Extract the (x, y) coordinate from the center of the cell holding the provided text.  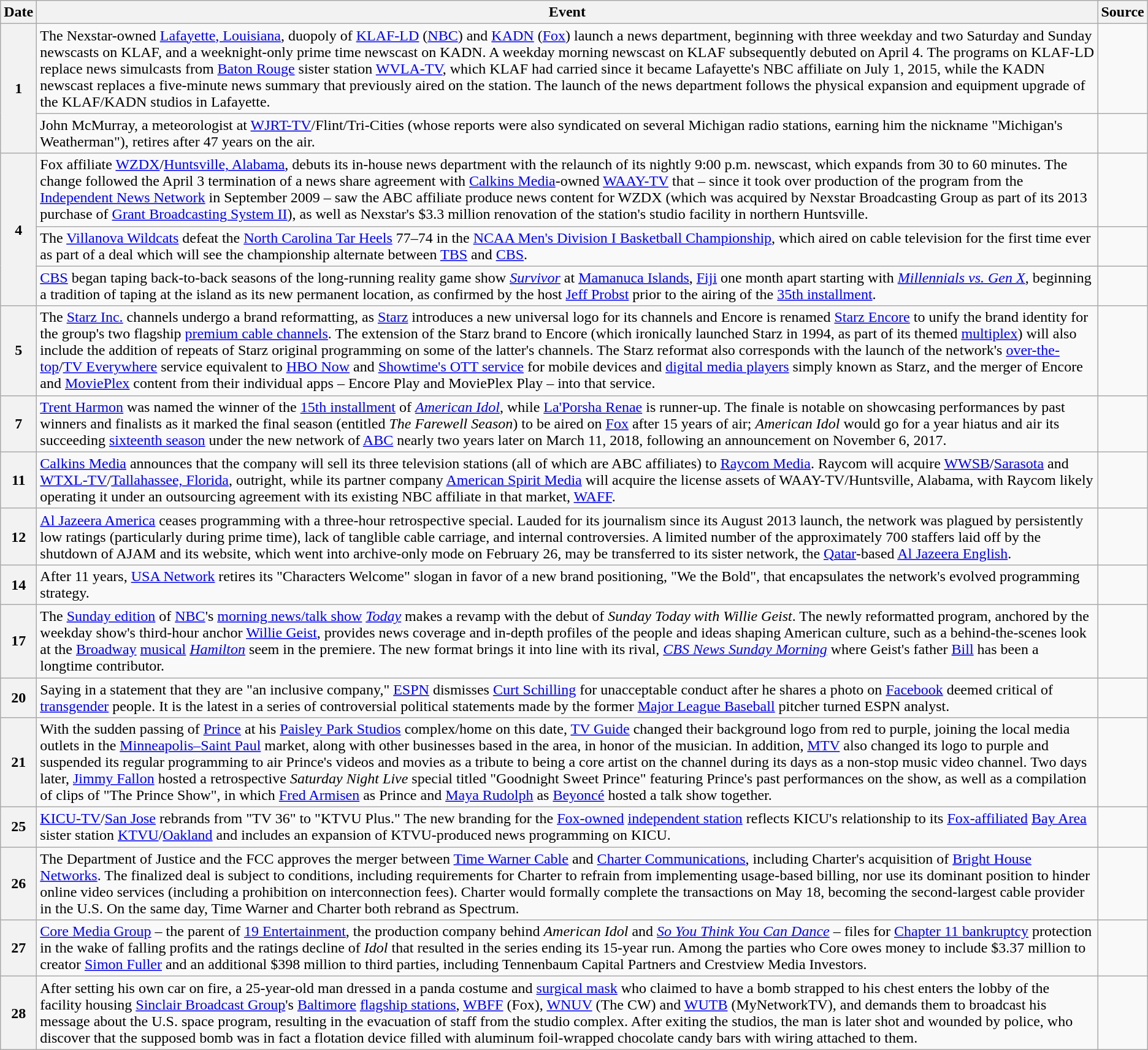
26 (18, 884)
5 (18, 351)
4 (18, 229)
Event (567, 12)
21 (18, 763)
Date (18, 12)
27 (18, 948)
12 (18, 536)
20 (18, 698)
17 (18, 641)
25 (18, 827)
28 (18, 1013)
1 (18, 88)
7 (18, 424)
14 (18, 585)
11 (18, 480)
Source (1122, 12)
